Return the (x, y) coordinate for the center point of the cell that contains the specified text.  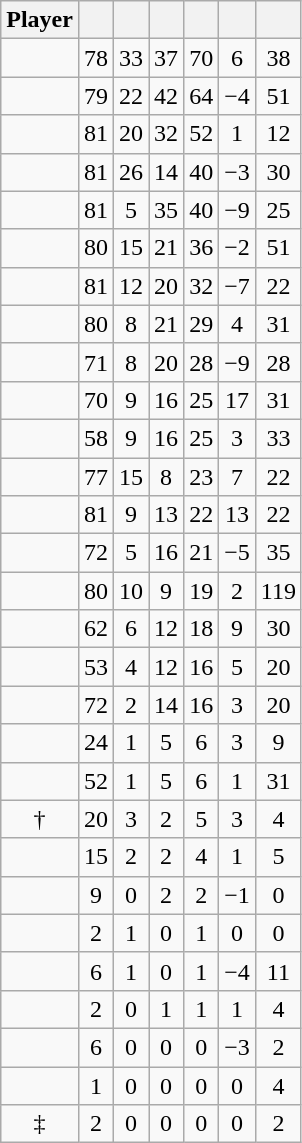
−7 (238, 286)
−2 (238, 248)
36 (202, 248)
58 (96, 438)
17 (238, 400)
24 (96, 743)
119 (278, 591)
79 (96, 96)
19 (202, 591)
77 (96, 477)
11 (278, 971)
26 (132, 172)
37 (166, 58)
23 (202, 477)
−5 (238, 553)
53 (96, 667)
Player (40, 20)
38 (278, 58)
78 (96, 58)
† (40, 819)
10 (132, 591)
71 (96, 362)
−1 (238, 895)
7 (238, 477)
62 (96, 629)
‡ (40, 1124)
18 (202, 629)
29 (202, 324)
64 (202, 96)
42 (166, 96)
